Provide the (x, y) coordinate of the cell's center where the given text is located.  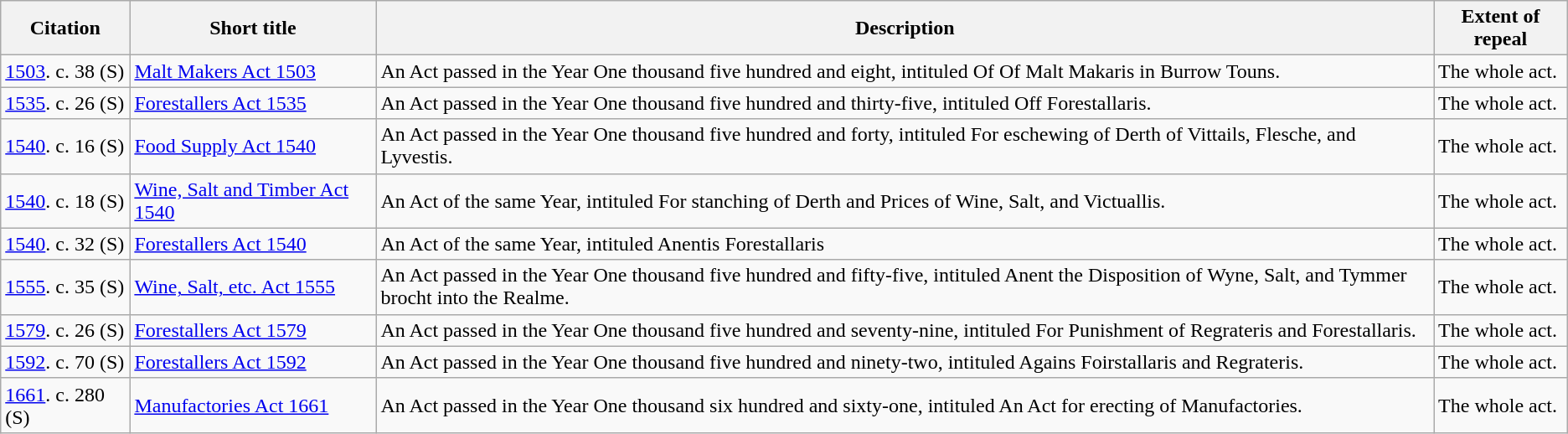
An Act passed in the Year One thousand five hundred and fifty-five, intituled Anent the Disposition of Wyne, Salt, and Tymmer brocht into the Realme. (905, 287)
An Act of the same Year, intituled For stanching of Derth and Prices of Wine, Salt, and Victuallis. (905, 201)
Malt Makers Act 1503 (253, 71)
1661. c. 280 (S) (65, 406)
1540. c. 16 (S) (65, 146)
Short title (253, 28)
Wine, Salt, etc. Act 1555 (253, 287)
1503. c. 38 (S) (65, 71)
Forestallers Act 1592 (253, 362)
An Act passed in the Year One thousand six hundred and sixty-one, intituled An Act for erecting of Manufactories. (905, 406)
An Act of the same Year, intituled Anentis Forestallaris (905, 244)
An Act passed in the Year One thousand five hundred and ninety-two, intituled Agains Foirstallaris and Regrateris. (905, 362)
1592. c. 70 (S) (65, 362)
An Act passed in the Year One thousand five hundred and seventy-nine, intituled For Punishment of Regrateris and Forestallaris. (905, 330)
Food Supply Act 1540 (253, 146)
Citation (65, 28)
1579. c. 26 (S) (65, 330)
Forestallers Act 1535 (253, 103)
Extent of repeal (1501, 28)
Forestallers Act 1579 (253, 330)
1555. c. 35 (S) (65, 287)
Description (905, 28)
An Act passed in the Year One thousand five hundred and thirty-five, intituled Off Forestallaris. (905, 103)
1540. c. 32 (S) (65, 244)
1540. c. 18 (S) (65, 201)
Forestallers Act 1540 (253, 244)
Wine, Salt and Timber Act 1540 (253, 201)
An Act passed in the Year One thousand five hundred and eight, intituled Of Of Malt Makaris in Burrow Touns. (905, 71)
Manufactories Act 1661 (253, 406)
1535. c. 26 (S) (65, 103)
An Act passed in the Year One thousand five hundred and forty, intituled For eschewing of Derth of Vittails, Flesche, and Lyvestis. (905, 146)
